Return [x, y] of the center of cell containing provided text 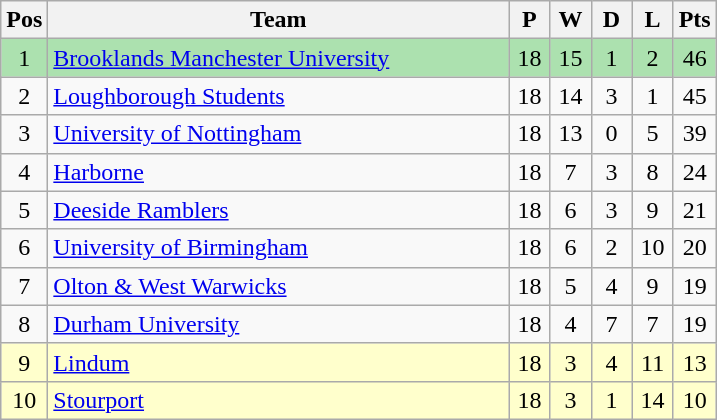
Team [278, 20]
46 [694, 58]
Durham University [278, 324]
45 [694, 96]
Pos [24, 20]
L [652, 20]
P [530, 20]
W [570, 20]
Loughborough Students [278, 96]
15 [570, 58]
Olton & West Warwicks [278, 286]
20 [694, 248]
University of Birmingham [278, 248]
Lindum [278, 362]
Stourport [278, 400]
21 [694, 210]
39 [694, 134]
D [612, 20]
Pts [694, 20]
11 [652, 362]
Deeside Ramblers [278, 210]
24 [694, 172]
Harborne [278, 172]
University of Nottingham [278, 134]
0 [612, 134]
Brooklands Manchester University [278, 58]
